Scan for the cell matching the given text and deliver its [X, Y] coordinate at center. 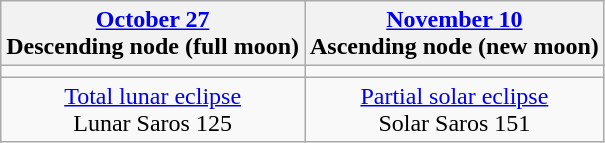
Total lunar eclipseLunar Saros 125 [153, 110]
October 27Descending node (full moon) [153, 34]
November 10Ascending node (new moon) [454, 34]
Partial solar eclipseSolar Saros 151 [454, 110]
